Return the [x, y] coordinate for the center point of the cell that contains the specified text.  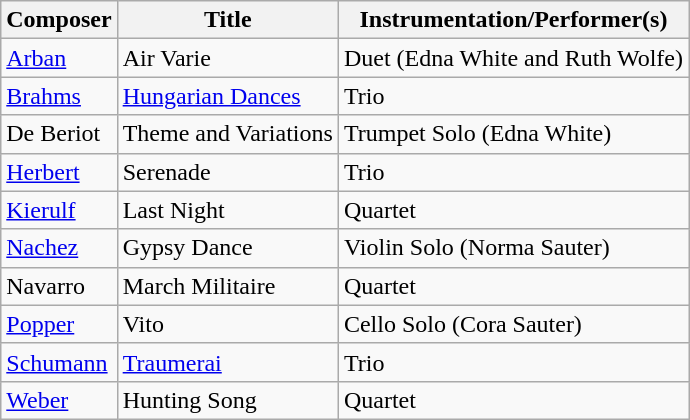
Air Varie [228, 58]
Serenade [228, 172]
Navarro [59, 286]
Gypsy Dance [228, 248]
Kierulf [59, 210]
Nachez [59, 248]
Arban [59, 58]
Instrumentation/Performer(s) [513, 20]
Weber [59, 400]
Vito [228, 324]
Theme and Variations [228, 134]
Popper [59, 324]
Cello Solo (Cora Sauter) [513, 324]
Traumerai [228, 362]
Hunting Song [228, 400]
Herbert [59, 172]
March Militaire [228, 286]
Brahms [59, 96]
Schumann [59, 362]
De Beriot [59, 134]
Hungarian Dances [228, 96]
Violin Solo (Norma Sauter) [513, 248]
Trumpet Solo (Edna White) [513, 134]
Duet (Edna White and Ruth Wolfe) [513, 58]
Composer [59, 20]
Last Night [228, 210]
Title [228, 20]
